Locate the cell with the specified text and output its [X, Y] center coordinate. 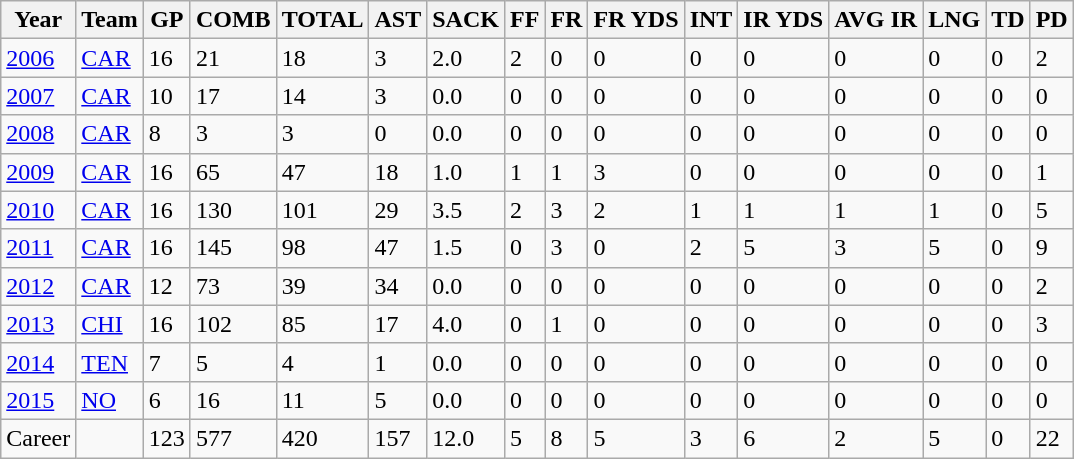
14 [322, 96]
145 [233, 248]
85 [322, 324]
29 [398, 210]
SACK [466, 20]
2006 [38, 58]
GP [166, 20]
2015 [38, 400]
2007 [38, 96]
4 [322, 362]
102 [233, 324]
2009 [38, 172]
2011 [38, 248]
LNG [954, 20]
101 [322, 210]
Year [38, 20]
2012 [38, 286]
420 [322, 438]
2.0 [466, 58]
AST [398, 20]
130 [233, 210]
3.5 [466, 210]
FR [566, 20]
12.0 [466, 438]
IR YDS [784, 20]
157 [398, 438]
39 [322, 286]
12 [166, 286]
7 [166, 362]
TOTAL [322, 20]
TD [1008, 20]
577 [233, 438]
10 [166, 96]
COMB [233, 20]
9 [1052, 248]
2008 [38, 134]
21 [233, 58]
4.0 [466, 324]
CHI [110, 324]
2013 [38, 324]
INT [711, 20]
123 [166, 438]
Team [110, 20]
98 [322, 248]
2014 [38, 362]
73 [233, 286]
34 [398, 286]
NO [110, 400]
Career [38, 438]
TEN [110, 362]
22 [1052, 438]
11 [322, 400]
AVG IR [876, 20]
1.0 [466, 172]
FF [524, 20]
FR YDS [636, 20]
1.5 [466, 248]
65 [233, 172]
PD [1052, 20]
2010 [38, 210]
